From the cell containing the given text, extract its center point as (x, y) coordinate. 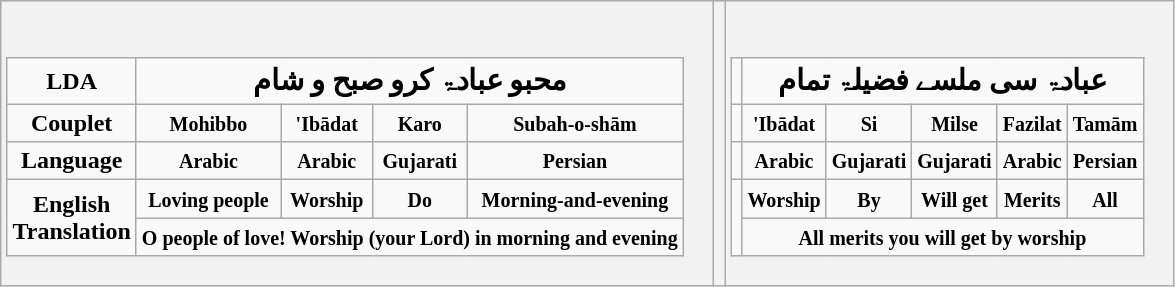
Si (868, 123)
Do (420, 199)
Subah-o-shām (576, 123)
LDA (72, 81)
Merits (1032, 199)
Fazilat (1032, 123)
Morning-and-evening (576, 199)
Milse (954, 123)
Will get (954, 199)
Loving people (208, 199)
Language (72, 161)
Karo (420, 123)
Mohibbo (208, 123)
All merits you will get by worship (942, 237)
Tamām (1105, 123)
عبادۃ سی ملسے فضیلۃ تمام (942, 81)
O people of love! Worship (your Lord) in morning and evening (410, 237)
محبو عبادۃ کرو صبح و شام (410, 81)
By (868, 199)
Couplet (72, 123)
EnglishTranslation (72, 218)
All (1105, 199)
